Extract the (X, Y) coordinate from the center of the cell holding the provided text.  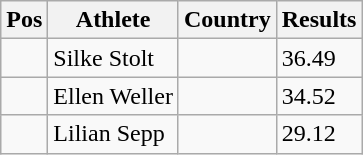
34.52 (319, 96)
Silke Stolt (114, 58)
Country (227, 20)
Pos (24, 20)
Athlete (114, 20)
Ellen Weller (114, 96)
29.12 (319, 134)
Results (319, 20)
Lilian Sepp (114, 134)
36.49 (319, 58)
